Scan for the cell matching the given text and deliver its (x, y) coordinate at center. 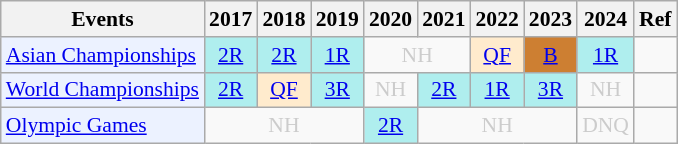
B (550, 55)
2022 (498, 19)
2023 (550, 19)
DNQ (606, 126)
2020 (390, 19)
2019 (338, 19)
World Championships (102, 90)
2017 (230, 19)
Asian Championships (102, 55)
2021 (444, 19)
2024 (606, 19)
2018 (284, 19)
Olympic Games (102, 126)
Ref (655, 19)
Events (102, 19)
